Output the (x, y) coordinate of the center of the cell containing the given text.  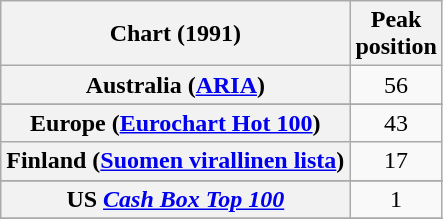
17 (396, 161)
Australia (ARIA) (176, 85)
Finland (Suomen virallinen lista) (176, 161)
US Cash Box Top 100 (176, 199)
1 (396, 199)
Europe (Eurochart Hot 100) (176, 123)
Chart (1991) (176, 34)
43 (396, 123)
Peakposition (396, 34)
56 (396, 85)
